Extract the (x, y) coordinate from the center of the cell holding the provided text.  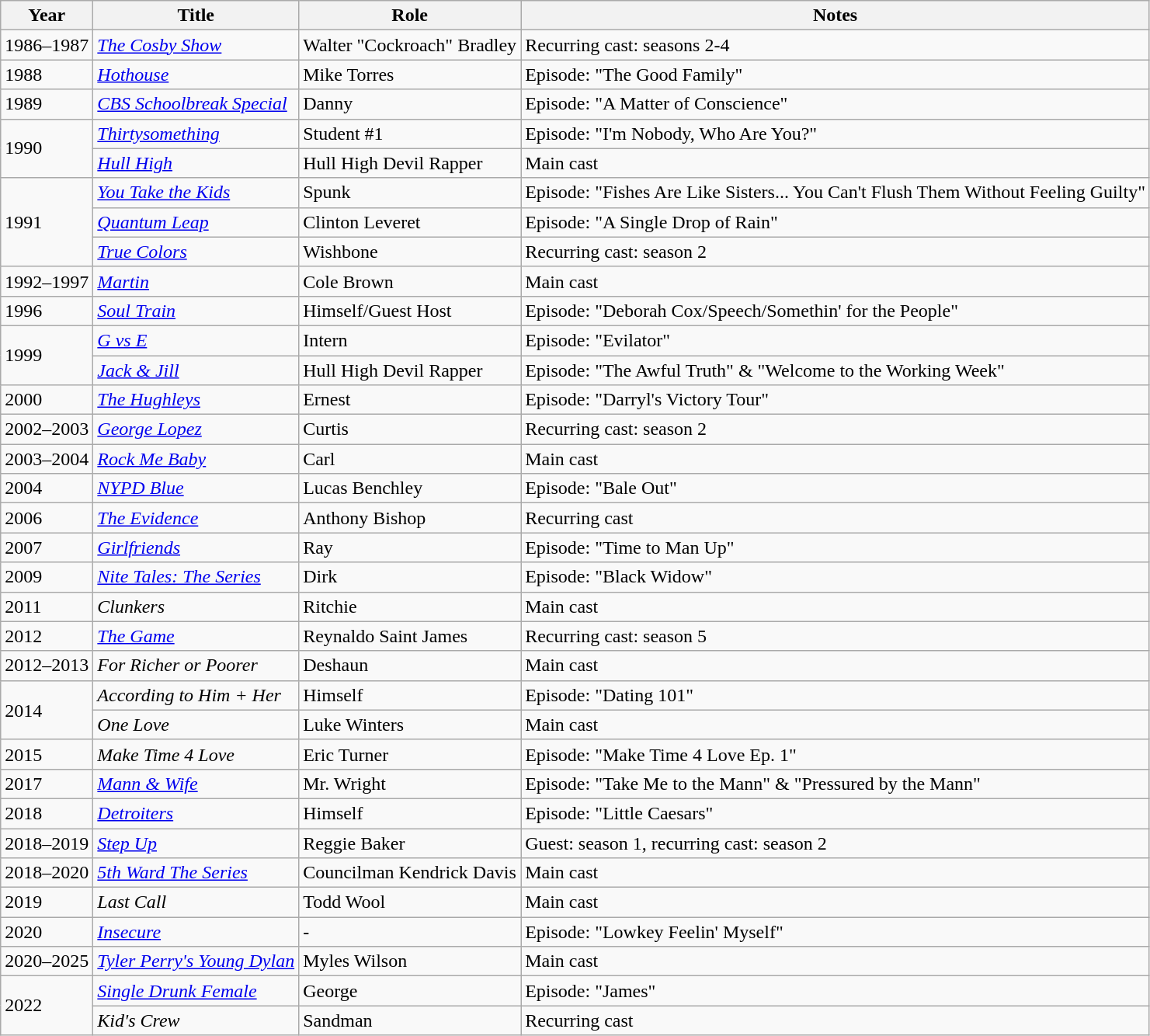
Episode: "Evilator" (836, 340)
Recurring cast: seasons 2-4 (836, 45)
Episode: "Black Widow" (836, 577)
Year (47, 16)
1990 (47, 148)
Clinton Leveret (410, 222)
Episode: "Make Time 4 Love Ep. 1" (836, 754)
2011 (47, 607)
Reggie Baker (410, 843)
2018–2020 (47, 873)
Himself/Guest Host (410, 311)
1988 (47, 75)
Step Up (196, 843)
2015 (47, 754)
Danny (410, 104)
Episode: "Darryl's Victory Tour" (836, 400)
2019 (47, 902)
2018–2019 (47, 843)
Episode: "A Single Drop of Rain" (836, 222)
Rock Me Baby (196, 459)
G vs E (196, 340)
Lucas Benchley (410, 488)
Deshaun (410, 666)
Last Call (196, 902)
Episode: "The Good Family" (836, 75)
Ernest (410, 400)
Episode: "The Awful Truth" & "Welcome to the Working Week" (836, 370)
2018 (47, 813)
CBS Schoolbreak Special (196, 104)
2004 (47, 488)
Councilman Kendrick Davis (410, 873)
Detroiters (196, 813)
Role (410, 16)
Episode: "A Matter of Conscience" (836, 104)
2017 (47, 784)
Insecure (196, 932)
Spunk (410, 193)
Curtis (410, 429)
Episode: "Deborah Cox/Speech/Somethin' for the People" (836, 311)
Walter "Cockroach" Bradley (410, 45)
2009 (47, 577)
Hothouse (196, 75)
George Lopez (196, 429)
Mann & Wife (196, 784)
Ray (410, 548)
Single Drunk Female (196, 991)
Carl (410, 459)
Soul Train (196, 311)
Episode: "James" (836, 991)
Episode: "Fishes Are Like Sisters... You Can't Flush Them Without Feeling Guilty" (836, 193)
Mike Torres (410, 75)
1992–1997 (47, 281)
Myles Wilson (410, 961)
The Evidence (196, 518)
Sandman (410, 1020)
2007 (47, 548)
2012 (47, 636)
Thirtysomething (196, 134)
1999 (47, 355)
The Game (196, 636)
1996 (47, 311)
Reynaldo Saint James (410, 636)
Luke Winters (410, 725)
For Richer or Poorer (196, 666)
2014 (47, 710)
2022 (47, 1006)
1991 (47, 222)
Episode: "Bale Out" (836, 488)
Guest: season 1, recurring cast: season 2 (836, 843)
Mr. Wright (410, 784)
Student #1 (410, 134)
The Hughleys (196, 400)
Make Time 4 Love (196, 754)
- (410, 932)
True Colors (196, 252)
2002–2003 (47, 429)
5th Ward The Series (196, 873)
Episode: "I'm Nobody, Who Are You?" (836, 134)
Title (196, 16)
Martin (196, 281)
Anthony Bishop (410, 518)
Notes (836, 16)
Intern (410, 340)
Episode: "Dating 101" (836, 695)
Girlfriends (196, 548)
Cole Brown (410, 281)
Hull High (196, 163)
NYPD Blue (196, 488)
1989 (47, 104)
Kid's Crew (196, 1020)
Clunkers (196, 607)
Todd Wool (410, 902)
2003–2004 (47, 459)
Episode: "Take Me to the Mann" & "Pressured by the Mann" (836, 784)
Quantum Leap (196, 222)
According to Him + Her (196, 695)
1986–1987 (47, 45)
Ritchie (410, 607)
2020 (47, 932)
Wishbone (410, 252)
Nite Tales: The Series (196, 577)
You Take the Kids (196, 193)
2006 (47, 518)
George (410, 991)
Recurring cast: season 5 (836, 636)
Dirk (410, 577)
Eric Turner (410, 754)
Episode: "Lowkey Feelin' Myself" (836, 932)
Jack & Jill (196, 370)
2020–2025 (47, 961)
Episode: "Little Caesars" (836, 813)
One Love (196, 725)
2000 (47, 400)
The Cosby Show (196, 45)
Tyler Perry's Young Dylan (196, 961)
2012–2013 (47, 666)
Episode: "Time to Man Up" (836, 548)
